Pinpoint the cell where the given text exists, returning its (x, y) midpoint coordinate. 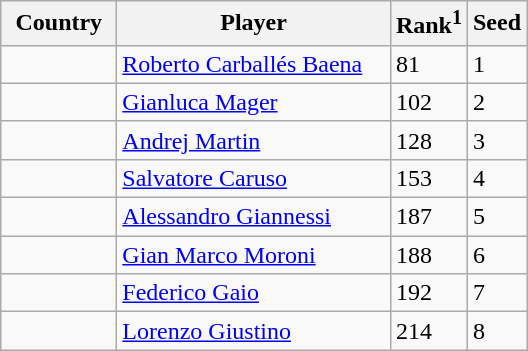
153 (428, 178)
6 (496, 255)
Rank1 (428, 24)
3 (496, 140)
5 (496, 217)
Alessandro Giannessi (254, 217)
Federico Gaio (254, 293)
Gianluca Mager (254, 102)
192 (428, 293)
8 (496, 331)
81 (428, 64)
102 (428, 102)
Player (254, 24)
2 (496, 102)
1 (496, 64)
4 (496, 178)
Roberto Carballés Baena (254, 64)
Gian Marco Moroni (254, 255)
128 (428, 140)
Seed (496, 24)
7 (496, 293)
Lorenzo Giustino (254, 331)
Salvatore Caruso (254, 178)
188 (428, 255)
Andrej Martin (254, 140)
Country (59, 24)
214 (428, 331)
187 (428, 217)
